Provide the [x, y] coordinate of the cell's center where the given text is located.  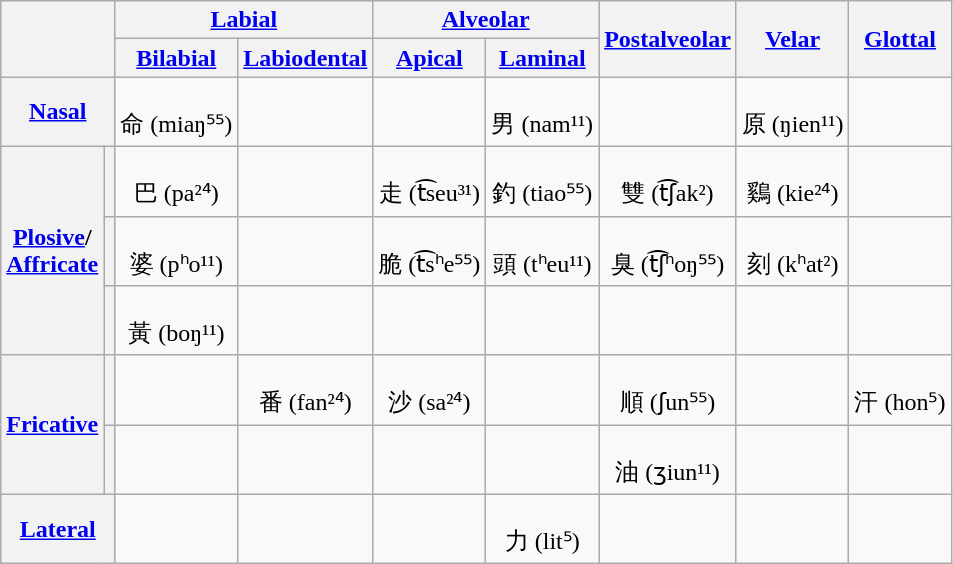
Labial [244, 20]
Nasal [58, 112]
Apical [430, 58]
黃 (boŋ¹¹) [176, 321]
雙 (t͡ʃak²) [668, 181]
力 (lit⁵) [542, 529]
油 (ʒiun¹¹) [668, 460]
Postalveolar [668, 39]
命 (miaŋ⁵⁵) [176, 112]
Lateral [58, 529]
婆 (pʰo¹¹) [176, 251]
臭 (t͡ʃʰoŋ⁵⁵) [668, 251]
Plosive/Affricate [52, 250]
Alveolar [486, 20]
刻 (kʰat²) [792, 251]
Fricative [52, 424]
番 (fan²⁴) [306, 390]
Bilabial [176, 58]
Velar [792, 39]
汗 (hon⁵) [900, 390]
巴 (pa²⁴) [176, 181]
Labiodental [306, 58]
走 (t͡seu³¹) [430, 181]
順 (ʃun⁵⁵) [668, 390]
釣 (tiao⁵⁵) [542, 181]
男 (nam¹¹) [542, 112]
脆 (t͡sʰe⁵⁵) [430, 251]
頭 (tʰeu¹¹) [542, 251]
Laminal [542, 58]
鷄 (kie²⁴) [792, 181]
沙 (sa²⁴) [430, 390]
原 (ŋien¹¹) [792, 112]
Glottal [900, 39]
